Output the (X, Y) coordinate of the center of the cell containing the given text.  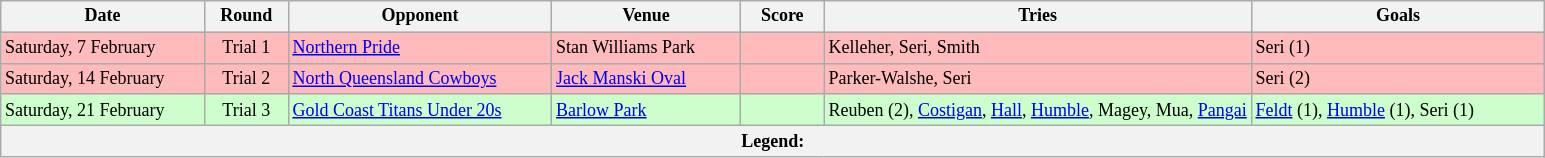
Jack Manski Oval (646, 78)
Tries (1038, 16)
Reuben (2), Costigan, Hall, Humble, Magey, Mua, Pangai (1038, 110)
Round (246, 16)
Venue (646, 16)
Saturday, 21 February (103, 110)
Trial 3 (246, 110)
Gold Coast Titans Under 20s (420, 110)
Legend: (773, 140)
Northern Pride (420, 48)
North Queensland Cowboys (420, 78)
Trial 1 (246, 48)
Score (782, 16)
Opponent (420, 16)
Seri (2) (1398, 78)
Goals (1398, 16)
Saturday, 7 February (103, 48)
Saturday, 14 February (103, 78)
Feldt (1), Humble (1), Seri (1) (1398, 110)
Seri (1) (1398, 48)
Barlow Park (646, 110)
Parker-Walshe, Seri (1038, 78)
Date (103, 16)
Kelleher, Seri, Smith (1038, 48)
Trial 2 (246, 78)
Stan Williams Park (646, 48)
